Find where the given text appears and provide that cell's center as [x, y] coordinate. 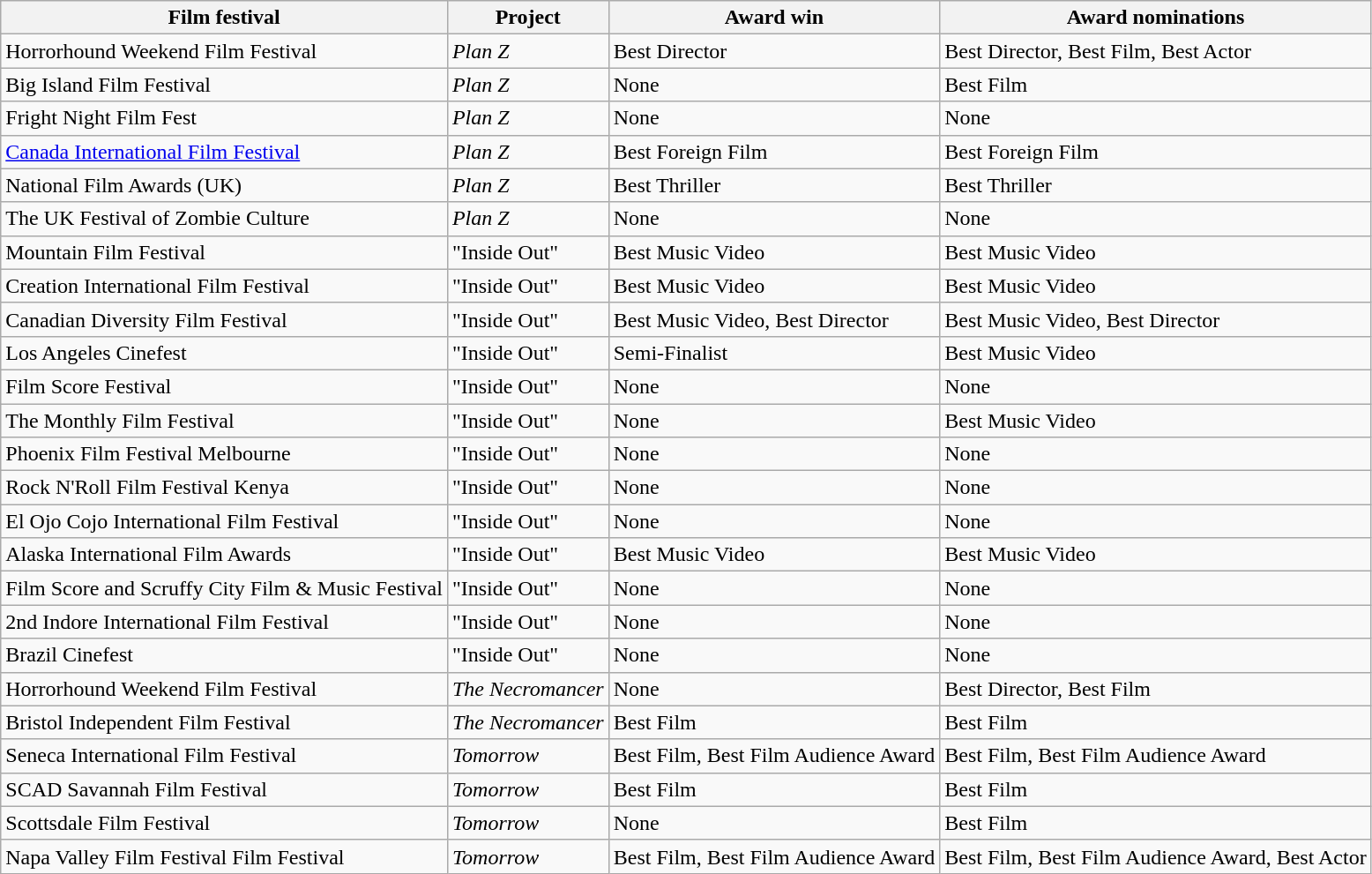
Bristol Independent Film Festival [224, 722]
Alaska International Film Awards [224, 555]
Mountain Film Festival [224, 252]
The UK Festival of Zombie Culture [224, 219]
Semi-Finalist [774, 353]
The Monthly Film Festival [224, 421]
National Film Awards (UK) [224, 185]
Award nominations [1156, 18]
Project [527, 18]
El Ojo Cojo International Film Festival [224, 521]
Brazil Cinefest [224, 655]
Award win [774, 18]
SCAD Savannah Film Festival [224, 789]
Napa Valley Film Festival Film Festival [224, 856]
2nd Indore International Film Festival [224, 622]
Best Director [774, 51]
Los Angeles Cinefest [224, 353]
Film festival [224, 18]
Film Score Festival [224, 386]
Canadian Diversity Film Festival [224, 319]
Film Score and Scruffy City Film & Music Festival [224, 588]
Best Director, Best Film [1156, 689]
Best Film, Best Film Audience Award, Best Actor [1156, 856]
Phoenix Film Festival Melbourne [224, 454]
Canada International Film Festival [224, 152]
Big Island Film Festival [224, 85]
Fright Night Film Fest [224, 118]
Best Director, Best Film, Best Actor [1156, 51]
Scottsdale Film Festival [224, 823]
Creation International Film Festival [224, 286]
Rock N'Roll Film Festival Kenya [224, 488]
Seneca International Film Festival [224, 756]
